Determine the (X, Y) coordinate at the center of the cell enclosing the given text.  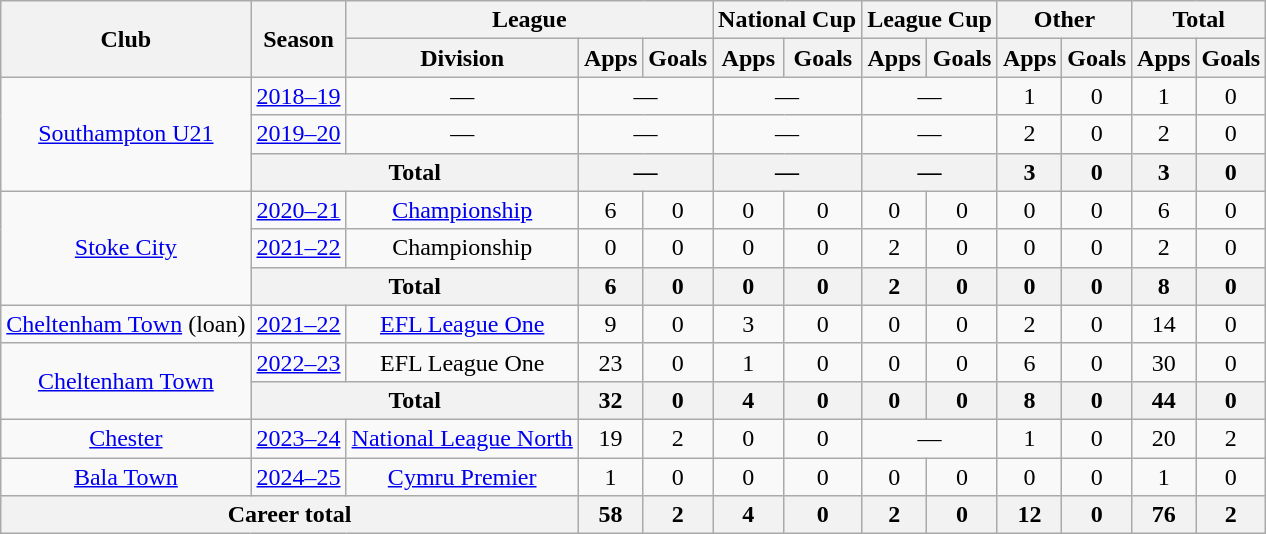
Southampton U21 (126, 134)
League (529, 20)
League Cup (930, 20)
National Cup (788, 20)
2019–20 (298, 134)
32 (610, 400)
2018–19 (298, 96)
National League North (462, 438)
Other (1064, 20)
2023–24 (298, 438)
Club (126, 39)
Cheltenham Town (loan) (126, 324)
23 (610, 362)
2024–25 (298, 477)
2020–21 (298, 210)
9 (610, 324)
Division (462, 58)
Cheltenham Town (126, 381)
Chester (126, 438)
30 (1164, 362)
2022–23 (298, 362)
44 (1164, 400)
Season (298, 39)
12 (1029, 515)
Bala Town (126, 477)
Cymru Premier (462, 477)
76 (1164, 515)
58 (610, 515)
20 (1164, 438)
14 (1164, 324)
19 (610, 438)
Career total (290, 515)
Stoke City (126, 248)
